Output the [x, y] coordinate of the center of the cell containing the given text.  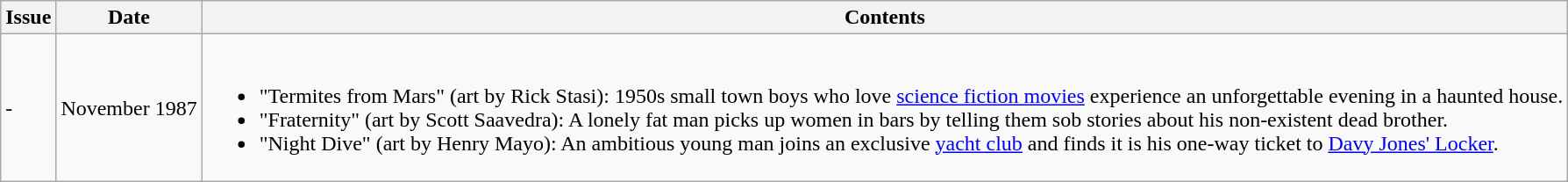
Date [129, 18]
- [28, 107]
Contents [884, 18]
November 1987 [129, 107]
Issue [28, 18]
